Pinpoint the cell where the given text exists, returning its [x, y] midpoint coordinate. 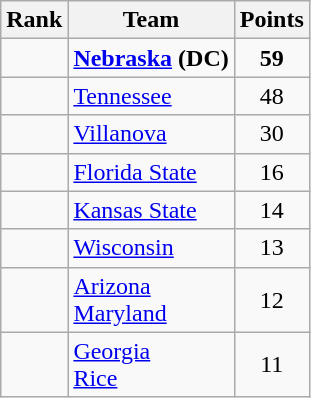
30 [272, 134]
Villanova [151, 134]
16 [272, 172]
Nebraska (DC) [151, 58]
Points [272, 20]
11 [272, 364]
GeorgiaRice [151, 364]
Florida State [151, 172]
12 [272, 300]
48 [272, 96]
Rank [34, 20]
ArizonaMaryland [151, 300]
59 [272, 58]
Tennessee [151, 96]
Wisconsin [151, 248]
14 [272, 210]
13 [272, 248]
Team [151, 20]
Kansas State [151, 210]
